Provide the [x, y] coordinate of the cell's center where the given text is located.  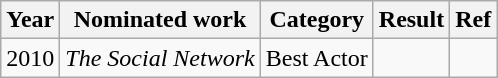
Ref [474, 20]
Nominated work [160, 20]
The Social Network [160, 58]
Year [30, 20]
Best Actor [316, 58]
Category [316, 20]
Result [411, 20]
2010 [30, 58]
